Detect which cell encompasses the target text, then output its [X, Y] center coordinate. 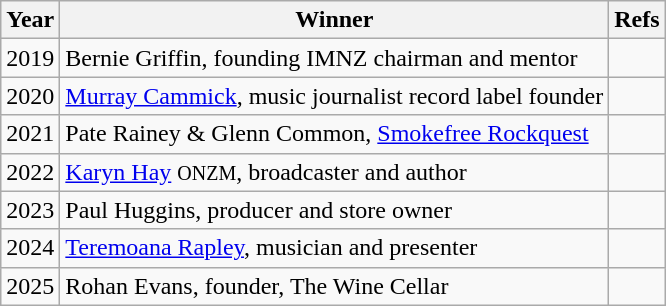
Rohan Evans, founder, The Wine Cellar [334, 286]
Paul Huggins, producer and store owner [334, 210]
2020 [30, 96]
Murray Cammick, music journalist record label founder [334, 96]
Bernie Griffin, founding IMNZ chairman and mentor [334, 58]
2025 [30, 286]
Refs [637, 20]
Year [30, 20]
2024 [30, 248]
2022 [30, 172]
2019 [30, 58]
Pate Rainey & Glenn Common, Smokefree Rockquest [334, 134]
Karyn Hay ONZM, broadcaster and author [334, 172]
Teremoana Rapley, musician and presenter [334, 248]
Winner [334, 20]
2023 [30, 210]
2021 [30, 134]
